Extract the [x, y] coordinate from the center of the cell holding the provided text.  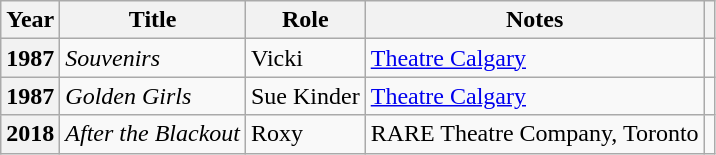
2018 [30, 134]
Role [305, 20]
Year [30, 20]
RARE Theatre Company, Toronto [534, 134]
Title [153, 20]
Roxy [305, 134]
After the Blackout [153, 134]
Notes [534, 20]
Souvenirs [153, 58]
Vicki [305, 58]
Sue Kinder [305, 96]
Golden Girls [153, 96]
